Search for the cell housing the specified text and yield its (X, Y) center coordinate. 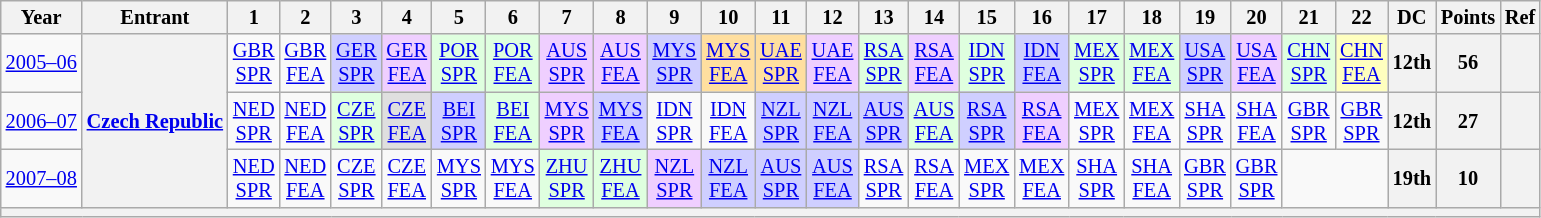
11 (781, 17)
6 (513, 17)
GERFEA (407, 63)
27 (1468, 121)
5 (459, 17)
16 (1042, 17)
Points (1468, 17)
Ref (1520, 17)
15 (986, 17)
ZHUSPR (567, 178)
7 (567, 17)
Czech Republic (155, 120)
18 (1152, 17)
56 (1468, 63)
9 (674, 17)
20 (1257, 17)
GBRFEA (306, 63)
19 (1205, 17)
UAESPR (781, 63)
PORSPR (459, 63)
4 (407, 17)
USAFEA (1257, 63)
2 (306, 17)
22 (1362, 17)
ZHUFEA (621, 178)
2005–06 (42, 63)
USASPR (1205, 63)
19th (1412, 178)
CHNSPR (1308, 63)
Entrant (155, 17)
UAEFEA (833, 63)
12 (833, 17)
1 (254, 17)
BEISPR (459, 121)
PORFEA (513, 63)
3 (356, 17)
13 (883, 17)
8 (621, 17)
2007–08 (42, 178)
DC (1412, 17)
14 (934, 17)
17 (1096, 17)
GERSPR (356, 63)
21 (1308, 17)
2006–07 (42, 121)
Year (42, 17)
BEIFEA (513, 121)
CHNFEA (1362, 63)
